Determine the (X, Y) coordinate at the center of the cell enclosing the given text.  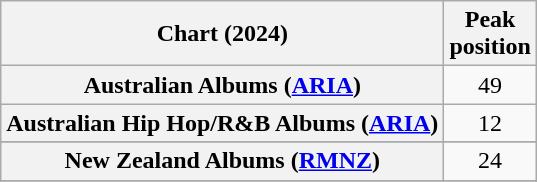
24 (490, 161)
Australian Hip Hop/R&B Albums (ARIA) (222, 123)
12 (490, 123)
Peakposition (490, 34)
New Zealand Albums (RMNZ) (222, 161)
Chart (2024) (222, 34)
49 (490, 85)
Australian Albums (ARIA) (222, 85)
